Locate the cell with the specified text and output its [x, y] center coordinate. 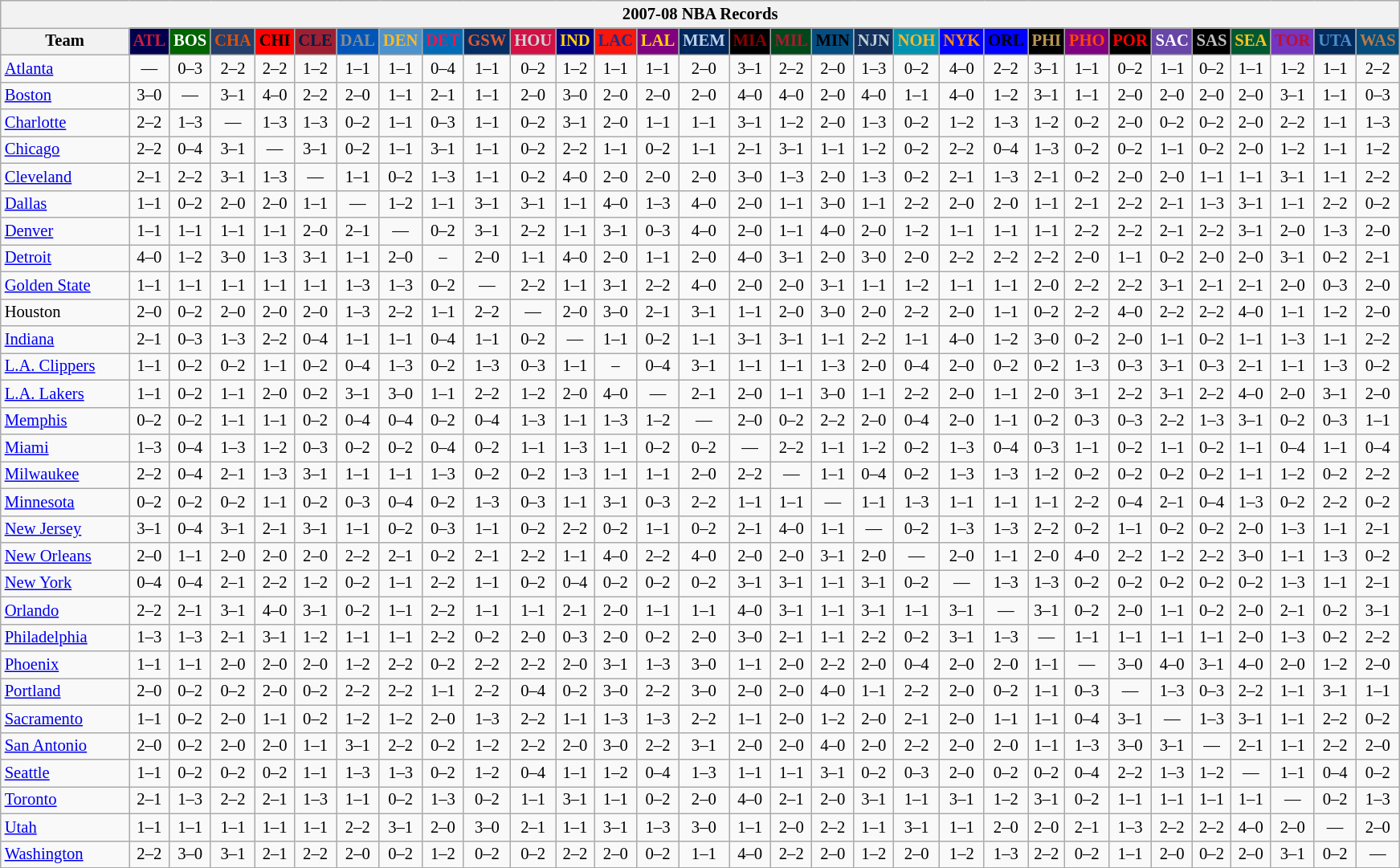
DEN [400, 41]
CHA [233, 41]
Utah [65, 827]
Philadelphia [65, 638]
PHI [1047, 41]
New Orleans [65, 556]
SAC [1173, 41]
NYK [961, 41]
TOR [1292, 41]
DAL [358, 41]
Atlanta [65, 68]
Sacramento [65, 719]
Orlando [65, 610]
MIA [750, 41]
BOS [190, 41]
Miami [65, 447]
Houston [65, 312]
L.A. Lakers [65, 393]
Memphis [65, 421]
CLE [315, 41]
MIL [792, 41]
Indiana [65, 340]
LAC [615, 41]
HOU [533, 41]
2007-08 NBA Records [700, 14]
MEM [704, 41]
Cleveland [65, 177]
POR [1129, 41]
NJN [874, 41]
ORL [1006, 41]
SAS [1212, 41]
UTA [1335, 41]
NOH [917, 41]
Golden State [65, 285]
IND [575, 41]
New York [65, 583]
Dallas [65, 204]
Chicago [65, 149]
New Jersey [65, 529]
Minnesota [65, 502]
Phoenix [65, 664]
Seattle [65, 773]
ATL [149, 41]
Milwaukee [65, 475]
SEA [1251, 41]
Toronto [65, 800]
L.A. Clippers [65, 366]
DET [443, 41]
LAL [658, 41]
Boston [65, 96]
Team [65, 41]
Washington [65, 854]
Charlotte [65, 123]
Detroit [65, 258]
San Antonio [65, 746]
Denver [65, 230]
Portland [65, 691]
MIN [833, 41]
CHI [275, 41]
GSW [487, 41]
PHO [1087, 41]
WAS [1378, 41]
